For the text-containing cell, return its midpoint in (x, y) coordinate format. 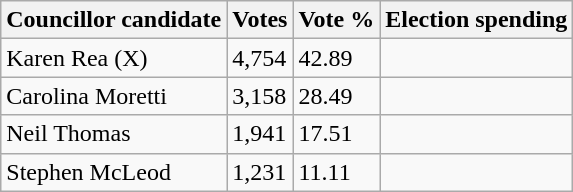
Councillor candidate (114, 20)
3,158 (260, 96)
Election spending (476, 20)
Votes (260, 20)
4,754 (260, 58)
Karen Rea (X) (114, 58)
11.11 (336, 172)
Stephen McLeod (114, 172)
Vote % (336, 20)
17.51 (336, 134)
1,941 (260, 134)
1,231 (260, 172)
28.49 (336, 96)
42.89 (336, 58)
Neil Thomas (114, 134)
Carolina Moretti (114, 96)
